Return [x, y] of the center of cell containing provided text 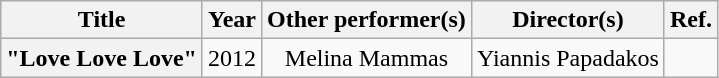
"Love Love Love" [102, 58]
Other performer(s) [367, 20]
Yiannis Papadakos [568, 58]
Director(s) [568, 20]
Ref. [690, 20]
Title [102, 20]
Year [232, 20]
Melina Mammas [367, 58]
2012 [232, 58]
